Locate the cell with the specified text and output its (x, y) center coordinate. 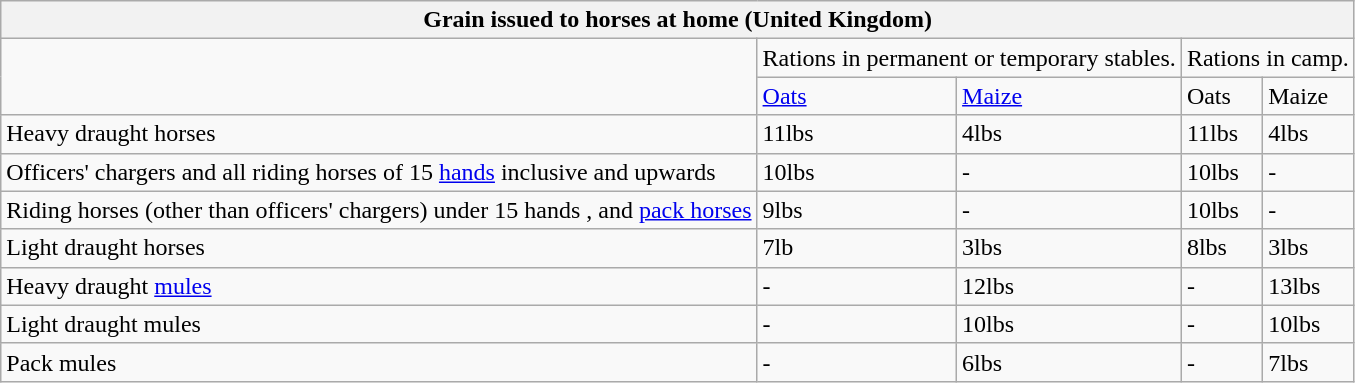
Rations in camp. (1268, 58)
6lbs (1070, 362)
Officers' chargers and all riding horses of 15 hands inclusive and upwards (379, 172)
7lb (857, 248)
13lbs (1309, 286)
Grain issued to horses at home (United Kingdom) (678, 20)
7lbs (1309, 362)
8lbs (1222, 248)
Light draught mules (379, 324)
12lbs (1070, 286)
Riding horses (other than officers' chargers) under 15 hands , and pack horses (379, 210)
9lbs (857, 210)
Heavy draught mules (379, 286)
Light draught horses (379, 248)
Rations in permanent or temporary stables. (969, 58)
Heavy draught horses (379, 134)
Pack mules (379, 362)
